Capture the cell that displays the provided text and extract its (X, Y) central coordinate. 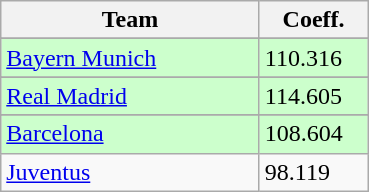
Team (130, 20)
110.316 (314, 58)
Bayern Munich (130, 58)
Juventus (130, 172)
Coeff. (314, 20)
114.605 (314, 96)
Real Madrid (130, 96)
Barcelona (130, 134)
108.604 (314, 134)
98.119 (314, 172)
